Output the (x, y) coordinate of the center of the cell containing the given text.  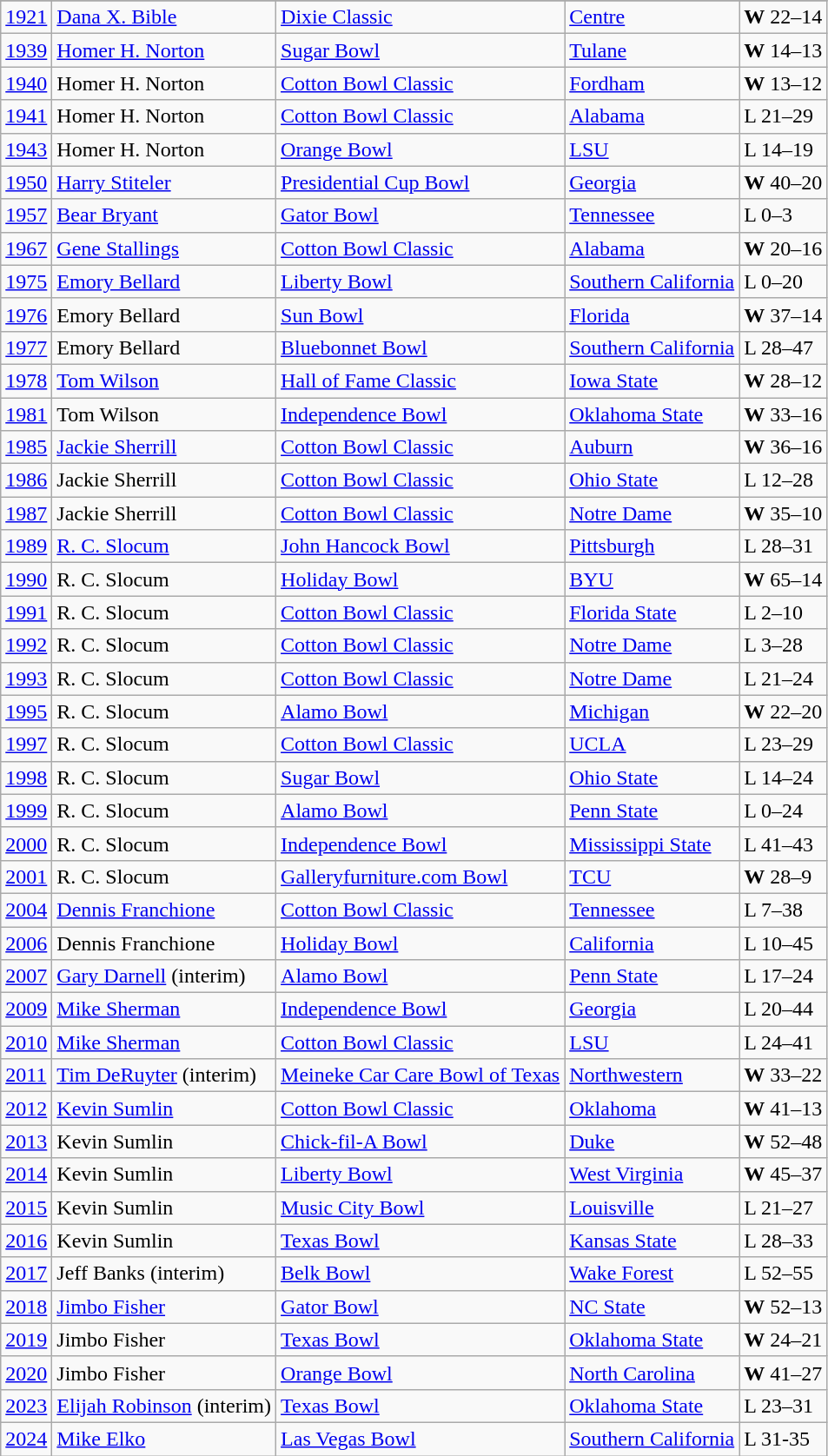
Hall of Fame Classic (421, 381)
Sun Bowl (421, 314)
W 14–13 (784, 50)
1991 (26, 612)
L 20–44 (784, 1009)
Duke (652, 1142)
1981 (26, 414)
L 21–24 (784, 678)
1977 (26, 347)
W 22–14 (784, 17)
TCU (652, 877)
Louisville (652, 1208)
1995 (26, 711)
L 31-35 (784, 1439)
L 14–24 (784, 778)
2007 (26, 976)
NC State (652, 1307)
1993 (26, 678)
1978 (26, 381)
1998 (26, 778)
West Virginia (652, 1175)
2011 (26, 1075)
L 24–41 (784, 1042)
L 0–3 (784, 215)
Chick-fil-A Bowl (421, 1142)
1976 (26, 314)
Las Vegas Bowl (421, 1439)
Music City Bowl (421, 1208)
Fordham (652, 83)
Presidential Cup Bowl (421, 182)
W 24–21 (784, 1340)
1921 (26, 17)
L 23–31 (784, 1406)
Elijah Robinson (interim) (164, 1406)
Harry Stiteler (164, 182)
2019 (26, 1340)
2006 (26, 943)
L 21–29 (784, 116)
L 41–43 (784, 844)
W 65–14 (784, 579)
W 28–9 (784, 877)
Belk Bowl (421, 1274)
Tim DeRuyter (interim) (164, 1075)
Jeff Banks (interim) (164, 1274)
Tulane (652, 50)
2016 (26, 1241)
L 10–45 (784, 943)
1989 (26, 546)
W 52–13 (784, 1307)
W 35–10 (784, 513)
Iowa State (652, 381)
Gene Stallings (164, 248)
L 28–31 (784, 546)
Wake Forest (652, 1274)
Bluebonnet Bowl (421, 347)
1967 (26, 248)
Centre (652, 17)
Meineke Car Care Bowl of Texas (421, 1075)
UCLA (652, 745)
1957 (26, 215)
Auburn (652, 447)
2000 (26, 844)
2015 (26, 1208)
Florida State (652, 612)
Mike Elko (164, 1439)
2023 (26, 1406)
2018 (26, 1307)
W 52–48 (784, 1142)
L 28–33 (784, 1241)
L 2–10 (784, 612)
L 28–47 (784, 347)
L 14–19 (784, 149)
Northwestern (652, 1075)
W 36–16 (784, 447)
W 33–22 (784, 1075)
Dixie Classic (421, 17)
1939 (26, 50)
1985 (26, 447)
Florida (652, 314)
1941 (26, 116)
W 41–27 (784, 1373)
1950 (26, 182)
L 52–55 (784, 1274)
L 23–29 (784, 745)
2012 (26, 1109)
W 40–20 (784, 182)
1986 (26, 480)
Dana X. Bible (164, 17)
W 37–14 (784, 314)
Mississippi State (652, 844)
Gary Darnell (interim) (164, 976)
1992 (26, 645)
2014 (26, 1175)
2017 (26, 1274)
W 45–37 (784, 1175)
North Carolina (652, 1373)
W 28–12 (784, 381)
2013 (26, 1142)
Oklahoma (652, 1109)
2009 (26, 1009)
1990 (26, 579)
1987 (26, 513)
L 7–38 (784, 910)
W 22–20 (784, 711)
L 21–27 (784, 1208)
1943 (26, 149)
L 0–24 (784, 811)
BYU (652, 579)
Pittsburgh (652, 546)
W 20–16 (784, 248)
John Hancock Bowl (421, 546)
Kansas State (652, 1241)
W 13–12 (784, 83)
Galleryfurniture.com Bowl (421, 877)
1940 (26, 83)
California (652, 943)
L 17–24 (784, 976)
1997 (26, 745)
W 33–16 (784, 414)
Bear Bryant (164, 215)
2004 (26, 910)
W 41–13 (784, 1109)
1999 (26, 811)
2010 (26, 1042)
Michigan (652, 711)
L 3–28 (784, 645)
2024 (26, 1439)
L 0–20 (784, 281)
1975 (26, 281)
2001 (26, 877)
L 12–28 (784, 480)
2020 (26, 1373)
